Determine the [x, y] coordinate at the center of the cell enclosing the given text.  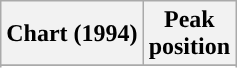
Chart (1994) [72, 34]
Peakposition [189, 34]
